Extract the (X, Y) coordinate from the center of the cell holding the provided text.  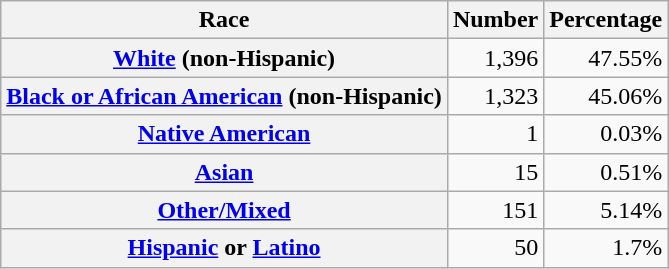
Native American (224, 134)
Asian (224, 172)
1,396 (495, 58)
47.55% (606, 58)
Number (495, 20)
0.03% (606, 134)
1 (495, 134)
Black or African American (non-Hispanic) (224, 96)
15 (495, 172)
5.14% (606, 210)
White (non-Hispanic) (224, 58)
1,323 (495, 96)
Percentage (606, 20)
Hispanic or Latino (224, 248)
0.51% (606, 172)
1.7% (606, 248)
Other/Mixed (224, 210)
151 (495, 210)
50 (495, 248)
Race (224, 20)
45.06% (606, 96)
